Detect which cell encompasses the target text, then output its (x, y) center coordinate. 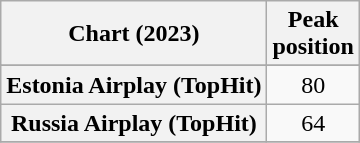
64 (313, 123)
Chart (2023) (134, 34)
80 (313, 85)
Estonia Airplay (TopHit) (134, 85)
Russia Airplay (TopHit) (134, 123)
Peakposition (313, 34)
